Search for the cell housing the specified text and yield its (X, Y) center coordinate. 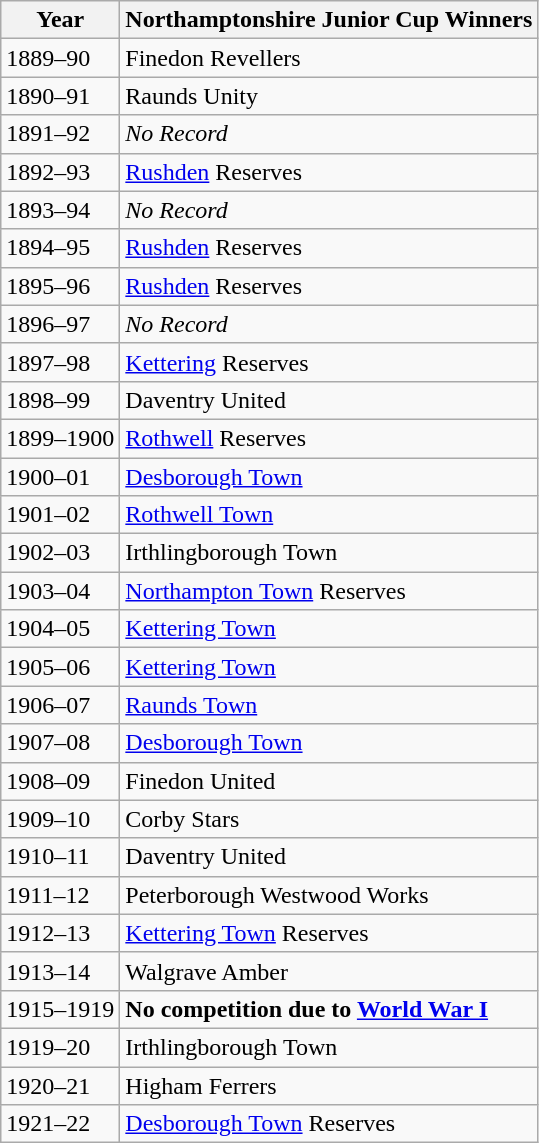
1921–22 (60, 1124)
1903–04 (60, 591)
1894–95 (60, 248)
No competition due to World War I (329, 1009)
Rothwell Reserves (329, 438)
Kettering Reserves (329, 362)
Northampton Town Reserves (329, 591)
1892–93 (60, 172)
1906–07 (60, 705)
Finedon Revellers (329, 58)
1895–96 (60, 286)
1920–21 (60, 1085)
Year (60, 20)
1904–05 (60, 629)
1905–06 (60, 667)
Kettering Town Reserves (329, 933)
Raunds Unity (329, 96)
1890–91 (60, 96)
1909–10 (60, 819)
1896–97 (60, 324)
Northamptonshire Junior Cup Winners (329, 20)
1910–11 (60, 857)
1915–1919 (60, 1009)
Higham Ferrers (329, 1085)
Finedon United (329, 781)
Corby Stars (329, 819)
1897–98 (60, 362)
1899–1900 (60, 438)
Walgrave Amber (329, 971)
1889–90 (60, 58)
1891–92 (60, 134)
1919–20 (60, 1047)
1908–09 (60, 781)
1912–13 (60, 933)
1902–03 (60, 553)
Raunds Town (329, 705)
Rothwell Town (329, 515)
1911–12 (60, 895)
1893–94 (60, 210)
1901–02 (60, 515)
Desborough Town Reserves (329, 1124)
1913–14 (60, 971)
1898–99 (60, 400)
1907–08 (60, 743)
1900–01 (60, 477)
Peterborough Westwood Works (329, 895)
